For the text-containing cell, return its midpoint in [x, y] coordinate format. 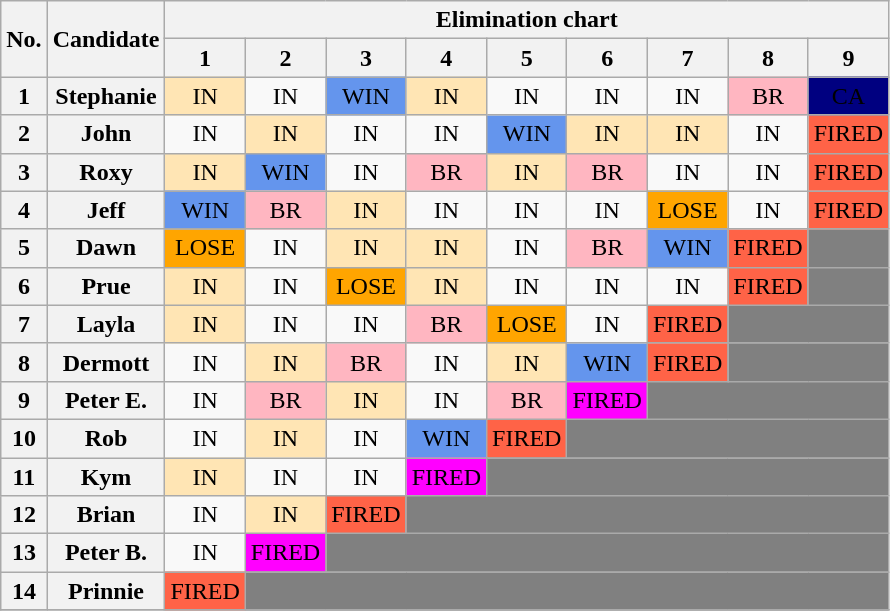
CA [848, 96]
Roxy [106, 172]
Dermott [106, 362]
John [106, 134]
Rob [106, 438]
Jeff [106, 210]
Elimination chart [527, 20]
Candidate [106, 39]
Peter B. [106, 553]
No. [24, 39]
Prinnie [106, 591]
Stephanie [106, 96]
14 [24, 591]
10 [24, 438]
Kym [106, 477]
Prue [106, 286]
Peter E. [106, 400]
Layla [106, 324]
Brian [106, 515]
13 [24, 553]
12 [24, 515]
11 [24, 477]
Dawn [106, 248]
